Capture the cell that displays the provided text and extract its (x, y) central coordinate. 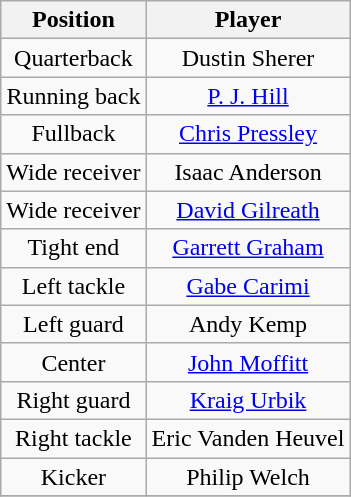
Left tackle (74, 286)
David Gilreath (248, 210)
Kicker (74, 477)
Garrett Graham (248, 248)
Right guard (74, 400)
Philip Welch (248, 477)
Left guard (74, 324)
Chris Pressley (248, 134)
Kraig Urbik (248, 400)
Center (74, 362)
Quarterback (74, 58)
Isaac Anderson (248, 172)
Fullback (74, 134)
Gabe Carimi (248, 286)
John Moffitt (248, 362)
Running back (74, 96)
Tight end (74, 248)
Player (248, 20)
Andy Kemp (248, 324)
Right tackle (74, 438)
Dustin Sherer (248, 58)
P. J. Hill (248, 96)
Position (74, 20)
Eric Vanden Heuvel (248, 438)
